Determine the [X, Y] coordinate at the center of the cell enclosing the given text.  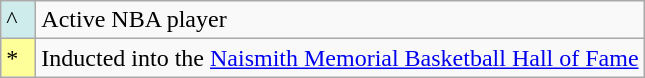
^ [18, 20]
Inducted into the Naismith Memorial Basketball Hall of Fame [340, 58]
* [18, 58]
Active NBA player [340, 20]
